Scan for the cell matching the given text and deliver its (X, Y) coordinate at center. 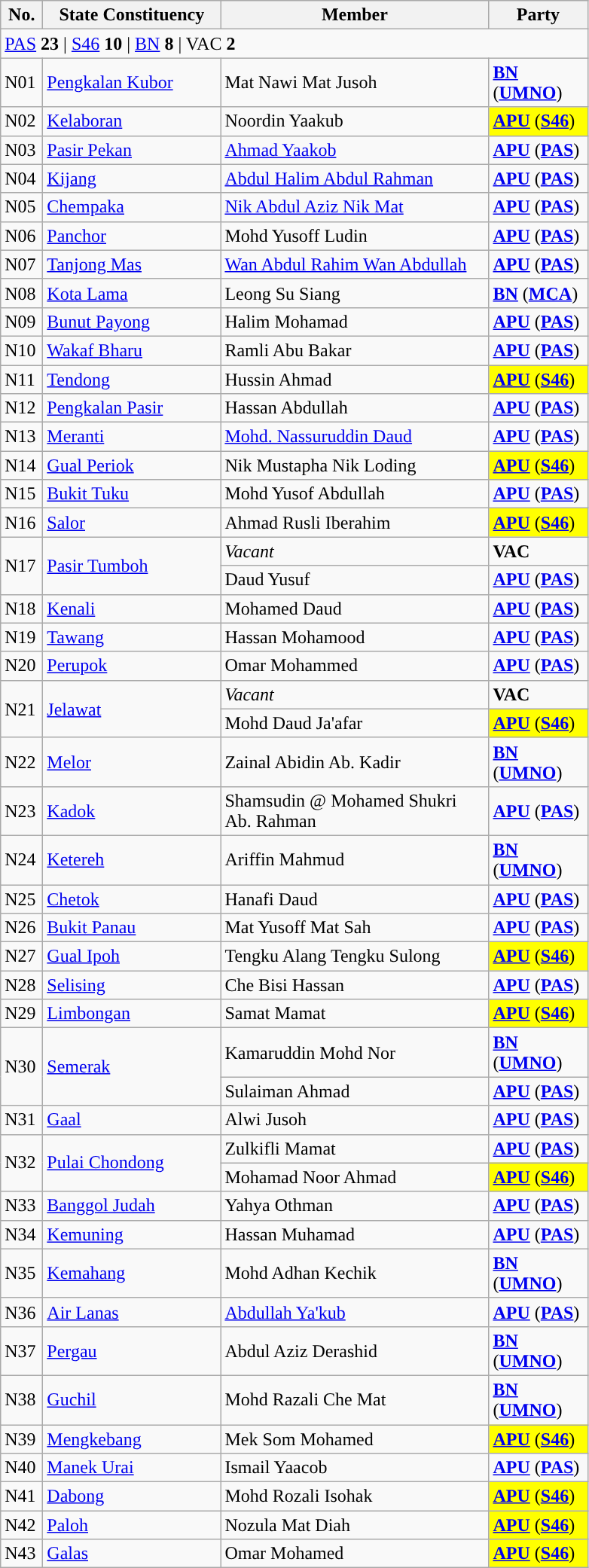
N32 (22, 1163)
Che Bisi Hassan (355, 985)
N38 (22, 1399)
Mohd Rozali Isohak (355, 1496)
Ismail Yaacob (355, 1468)
Kadok (132, 810)
No. (22, 15)
Melor (132, 762)
Gual Periok (132, 465)
Guchil (132, 1399)
Nik Abdul Aziz Nik Mat (355, 207)
N27 (22, 956)
Abdul Aziz Derashid (355, 1351)
Kijang (132, 178)
Hassan Abdullah (355, 408)
Pulai Chondong (132, 1163)
Omar Mohammed (355, 666)
Mohd Yusoff Ludin (355, 236)
Leong Su Siang (355, 293)
Mohd. Nassuruddin Daud (355, 437)
Jelawat (132, 709)
N18 (22, 609)
Mohamad Noor Ahmad (355, 1177)
Semerak (132, 1066)
Tendong (132, 379)
N34 (22, 1234)
Bukit Tuku (132, 494)
N43 (22, 1554)
Gual Ipoh (132, 956)
N21 (22, 709)
Gaal (132, 1120)
Zainal Abidin Ab. Kadir (355, 762)
N07 (22, 264)
Daud Yusuf (355, 580)
Meranti (132, 437)
N17 (22, 566)
Bukit Panau (132, 928)
N29 (22, 1014)
Hassan Muhamad (355, 1234)
Tawang (132, 637)
N05 (22, 207)
N42 (22, 1525)
Sulaiman Ahmad (355, 1091)
N13 (22, 437)
N22 (22, 762)
Pengkalan Pasir (132, 408)
Mohamed Daud (355, 609)
Pasir Tumboh (132, 566)
Samat Mamat (355, 1014)
Tanjong Mas (132, 264)
Zulkifli Mamat (355, 1149)
Kemahang (132, 1273)
N14 (22, 465)
Tengku Alang Tengku Sulong (355, 956)
Noordin Yaakub (355, 121)
Mek Som Mohamed (355, 1439)
Chetok (132, 898)
N40 (22, 1468)
N20 (22, 666)
Wan Abdul Rahim Wan Abdullah (355, 264)
Salor (132, 523)
Mat Nawi Mat Jusoh (355, 83)
Party (538, 15)
Omar Mohamed (355, 1554)
Panchor (132, 236)
N10 (22, 350)
Selising (132, 985)
Wakaf Bharu (132, 350)
N41 (22, 1496)
N39 (22, 1439)
Nik Mustapha Nik Loding (355, 465)
N37 (22, 1351)
N01 (22, 83)
N16 (22, 523)
Manek Urai (132, 1468)
N15 (22, 494)
Perupok (132, 666)
Banggol Judah (132, 1206)
Ariffin Mahmud (355, 860)
Paloh (132, 1525)
N23 (22, 810)
Abdul Halim Abdul Rahman (355, 178)
Mohd Daud Ja'afar (355, 723)
Hassan Mohamood (355, 637)
Nozula Mat Diah (355, 1525)
Kelaboran (132, 121)
Ahmad Yaakob (355, 150)
Mengkebang (132, 1439)
BN (MCA) (538, 293)
Dabong (132, 1496)
N25 (22, 898)
N04 (22, 178)
N31 (22, 1120)
Mohd Yusof Abdullah (355, 494)
Mohd Adhan Kechik (355, 1273)
N02 (22, 121)
Limbongan (132, 1014)
Member (355, 15)
N26 (22, 928)
Halim Mohamad (355, 322)
Ramli Abu Bakar (355, 350)
Shamsudin @ Mohamed Shukri Ab. Rahman (355, 810)
Galas (132, 1554)
N28 (22, 985)
N06 (22, 236)
Ahmad Rusli Iberahim (355, 523)
N11 (22, 379)
Abdullah Ya'kub (355, 1312)
Ketereh (132, 860)
N03 (22, 150)
N30 (22, 1066)
Pergau (132, 1351)
State Constituency (132, 15)
Yahya Othman (355, 1206)
Kamaruddin Mohd Nor (355, 1053)
Pengkalan Kubor (132, 83)
N36 (22, 1312)
N19 (22, 637)
N35 (22, 1273)
N24 (22, 860)
PAS 23 | S46 10 | BN 8 | VAC 2 (294, 44)
Chempaka (132, 207)
Bunut Payong (132, 322)
Mat Yusoff Mat Sah (355, 928)
Pasir Pekan (132, 150)
N12 (22, 408)
N09 (22, 322)
N33 (22, 1206)
N08 (22, 293)
Alwi Jusoh (355, 1120)
Hussin Ahmad (355, 379)
Hanafi Daud (355, 898)
Kemuning (132, 1234)
Mohd Razali Che Mat (355, 1399)
Kota Lama (132, 293)
Air Lanas (132, 1312)
Kenali (132, 609)
